Extract the (X, Y) coordinate from the center of the cell holding the provided text.  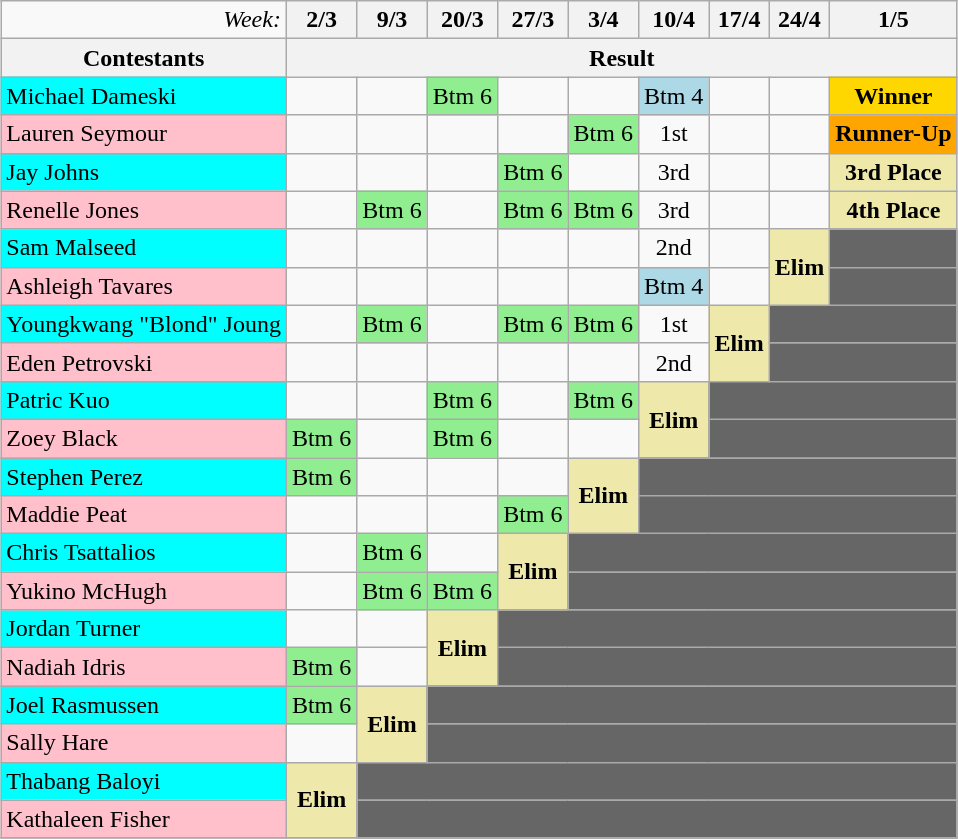
Renelle Jones (144, 210)
Eden Petrovski (144, 362)
Sally Hare (144, 743)
Stephen Perez (144, 477)
Yukino McHugh (144, 591)
Winner (894, 96)
Joel Rasmussen (144, 705)
1/5 (894, 20)
Nadiah Idris (144, 667)
Lauren Seymour (144, 134)
Patric Kuo (144, 400)
Jordan Turner (144, 629)
Maddie Peat (144, 515)
Jay Johns (144, 172)
20/3 (462, 20)
3rd Place (894, 172)
Kathaleen Fisher (144, 819)
17/4 (739, 20)
3/4 (603, 20)
Youngkwang "Blond" Joung (144, 324)
Ashleigh Tavares (144, 286)
Runner-Up (894, 134)
Thabang Baloyi (144, 781)
4th Place (894, 210)
Sam Malseed (144, 248)
10/4 (673, 20)
2/3 (321, 20)
Week: (144, 20)
9/3 (392, 20)
Chris Tsattalios (144, 553)
Contestants (144, 58)
24/4 (799, 20)
Michael Dameski (144, 96)
27/3 (533, 20)
Result (622, 58)
Zoey Black (144, 438)
